Determine the (x, y) coordinate at the center of the cell enclosing the given text.  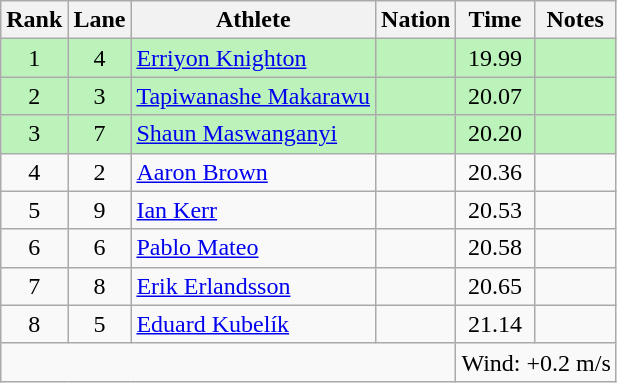
Tapiwanashe Makarawu (254, 96)
Athlete (254, 20)
20.53 (495, 210)
Eduard Kubelík (254, 324)
19.99 (495, 58)
Erik Erlandsson (254, 286)
Aaron Brown (254, 172)
21.14 (495, 324)
Wind: +0.2 m/s (536, 362)
20.36 (495, 172)
Ian Kerr (254, 210)
Time (495, 20)
20.58 (495, 248)
Notes (575, 20)
1 (34, 58)
Pablo Mateo (254, 248)
20.65 (495, 286)
Erriyon Knighton (254, 58)
Nation (416, 20)
Shaun Maswanganyi (254, 134)
Lane (100, 20)
20.20 (495, 134)
9 (100, 210)
20.07 (495, 96)
Rank (34, 20)
